From the cell containing the given text, extract its center point as (X, Y) coordinate. 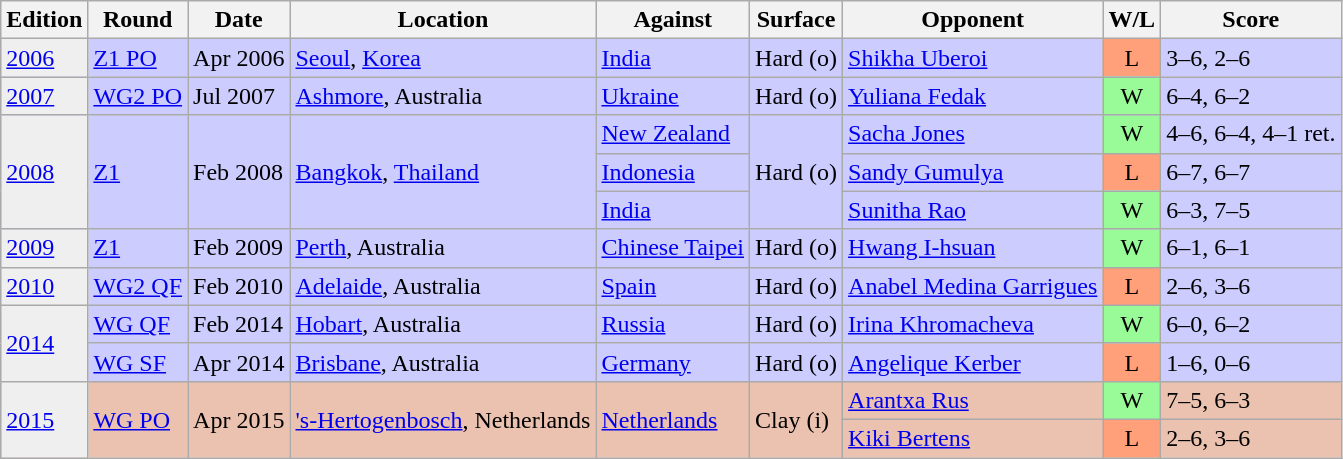
Arantxa Rus (973, 400)
1–6, 0–6 (1251, 362)
Hobart, Australia (443, 324)
7–5, 6–3 (1251, 400)
WG SF (138, 362)
WG PO (138, 419)
W/L (1132, 20)
Germany (673, 362)
6–7, 6–7 (1251, 172)
Feb 2010 (239, 286)
6–0, 6–2 (1251, 324)
Sunitha Rao (973, 210)
WG2 QF (138, 286)
Russia (673, 324)
Feb 2014 (239, 324)
Chinese Taipei (673, 248)
Sacha Jones (973, 134)
Opponent (973, 20)
Date (239, 20)
2009 (44, 248)
Clay (i) (796, 419)
Angelique Kerber (973, 362)
2006 (44, 58)
Feb 2008 (239, 172)
Irina Khromacheva (973, 324)
New Zealand (673, 134)
Indonesia (673, 172)
WG2 PO (138, 96)
2014 (44, 343)
6–1, 6–1 (1251, 248)
Apr 2015 (239, 419)
Yuliana Fedak (973, 96)
Spain (673, 286)
2015 (44, 419)
6–4, 6–2 (1251, 96)
Anabel Medina Garrigues (973, 286)
Netherlands (673, 419)
Apr 2014 (239, 362)
Seoul, Korea (443, 58)
Sandy Gumulya (973, 172)
Against (673, 20)
2007 (44, 96)
2008 (44, 172)
6–3, 7–5 (1251, 210)
Edition (44, 20)
Hwang I-hsuan (973, 248)
Score (1251, 20)
Apr 2006 (239, 58)
Brisbane, Australia (443, 362)
Ukraine (673, 96)
2010 (44, 286)
Perth, Australia (443, 248)
Z1 PO (138, 58)
Surface (796, 20)
Location (443, 20)
Kiki Bertens (973, 438)
3–6, 2–6 (1251, 58)
Round (138, 20)
Ashmore, Australia (443, 96)
Adelaide, Australia (443, 286)
Shikha Uberoi (973, 58)
's-Hertogenbosch, Netherlands (443, 419)
Feb 2009 (239, 248)
4–6, 6–4, 4–1 ret. (1251, 134)
Jul 2007 (239, 96)
Bangkok, Thailand (443, 172)
WG QF (138, 324)
